Pinpoint the cell where the given text exists, returning its [x, y] midpoint coordinate. 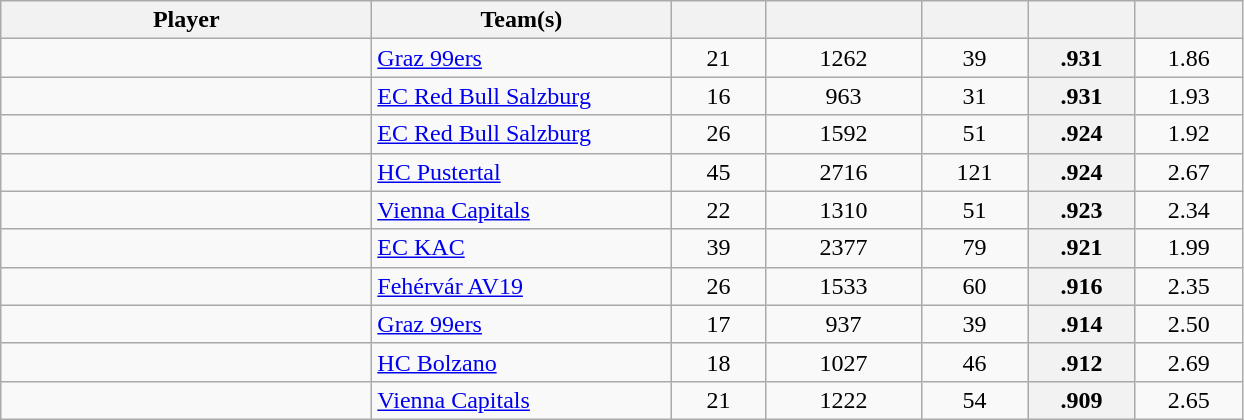
Team(s) [522, 20]
.923 [1082, 210]
.916 [1082, 286]
1533 [844, 286]
.912 [1082, 362]
121 [974, 172]
46 [974, 362]
1027 [844, 362]
.909 [1082, 400]
18 [718, 362]
2716 [844, 172]
2.34 [1188, 210]
2.50 [1188, 324]
22 [718, 210]
HC Pustertal [522, 172]
2.69 [1188, 362]
1.92 [1188, 134]
2.67 [1188, 172]
EC KAC [522, 248]
1222 [844, 400]
Player [186, 20]
.914 [1082, 324]
1.93 [1188, 96]
1.86 [1188, 58]
937 [844, 324]
1592 [844, 134]
60 [974, 286]
2377 [844, 248]
45 [718, 172]
2.35 [1188, 286]
2.65 [1188, 400]
1262 [844, 58]
HC Bolzano [522, 362]
31 [974, 96]
1310 [844, 210]
16 [718, 96]
.921 [1082, 248]
Fehérvár AV19 [522, 286]
963 [844, 96]
79 [974, 248]
1.99 [1188, 248]
17 [718, 324]
54 [974, 400]
